Detect which cell encompasses the target text, then output its [X, Y] center coordinate. 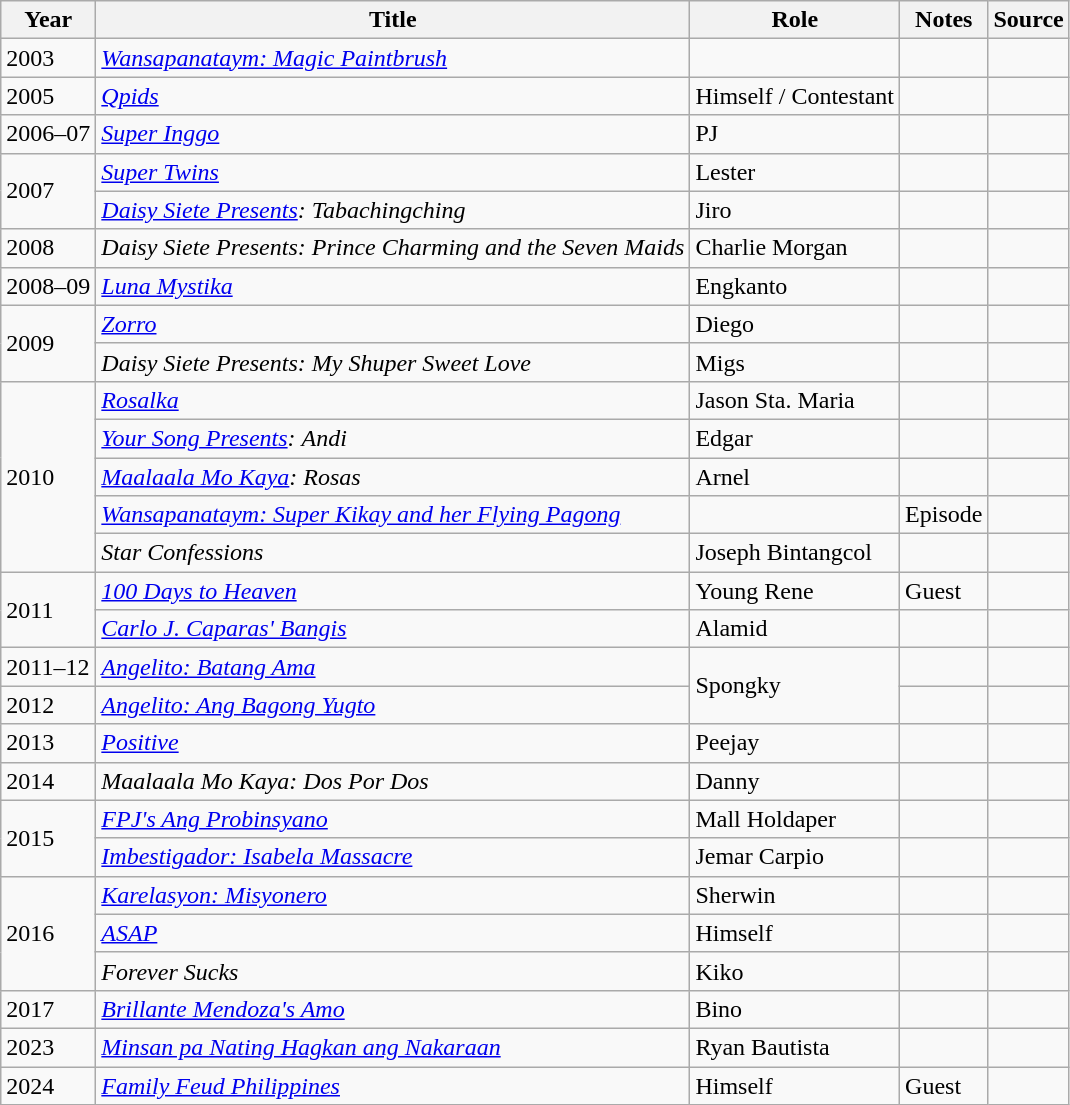
Luna Mystika [393, 286]
Migs [795, 362]
Angelito: Batang Ama [393, 667]
Qpids [393, 96]
Daisy Siete Presents: Tabachingching [393, 210]
Star Confessions [393, 553]
Super Inggo [393, 134]
2014 [48, 781]
Year [48, 20]
2009 [48, 343]
Bino [795, 1009]
Jason Sta. Maria [795, 400]
2007 [48, 191]
2008 [48, 248]
Wansapanataym: Magic Paintbrush [393, 58]
Forever Sucks [393, 971]
2010 [48, 476]
Brillante Mendoza's Amo [393, 1009]
Family Feud Philippines [393, 1085]
Spongky [795, 686]
Maalaala Mo Kaya: Rosas [393, 477]
Daisy Siete Presents: My Shuper Sweet Love [393, 362]
2024 [48, 1085]
2008–09 [48, 286]
Notes [944, 20]
Angelito: Ang Bagong Yugto [393, 705]
Title [393, 20]
Peejay [795, 743]
100 Days to Heaven [393, 591]
Super Twins [393, 172]
2016 [48, 933]
Kiko [795, 971]
Source [1028, 20]
Young Rene [795, 591]
FPJ's Ang Probinsyano [393, 819]
Rosalka [393, 400]
Alamid [795, 629]
Role [795, 20]
2023 [48, 1047]
Positive [393, 743]
Episode [944, 515]
Sherwin [795, 895]
2006–07 [48, 134]
2015 [48, 838]
Daisy Siete Presents: Prince Charming and the Seven Maids [393, 248]
Jiro [795, 210]
Lester [795, 172]
2011 [48, 610]
2013 [48, 743]
Wansapanataym: Super Kikay and her Flying Pagong [393, 515]
Maalaala Mo Kaya: Dos Por Dos [393, 781]
Zorro [393, 324]
Carlo J. Caparas' Bangis [393, 629]
Joseph Bintangcol [795, 553]
Diego [795, 324]
Mall Holdaper [795, 819]
2011–12 [48, 667]
Jemar Carpio [795, 857]
2017 [48, 1009]
Minsan pa Nating Hagkan ang Nakaraan [393, 1047]
Edgar [795, 438]
Imbestigador: Isabela Massacre [393, 857]
2005 [48, 96]
Arnel [795, 477]
Charlie Morgan [795, 248]
ASAP [393, 933]
PJ [795, 134]
2012 [48, 705]
Ryan Bautista [795, 1047]
Danny [795, 781]
Your Song Presents: Andi [393, 438]
Engkanto [795, 286]
Himself / Contestant [795, 96]
Karelasyon: Misyonero [393, 895]
2003 [48, 58]
